Locate the cell with the specified text and output its [x, y] center coordinate. 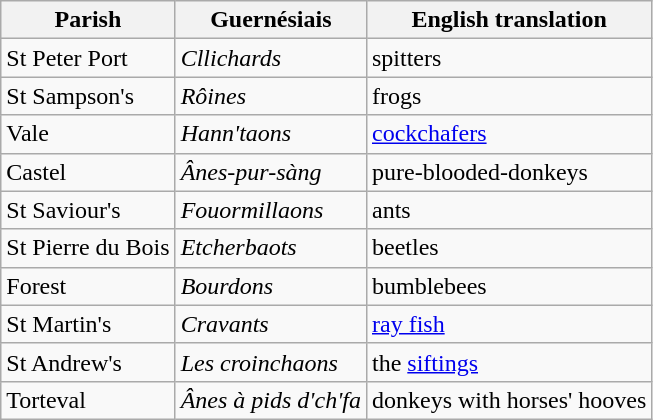
ray fish [508, 324]
St Sampson's [88, 96]
Ânes à pids d'ch'fa [270, 400]
donkeys with horses' hooves [508, 400]
Hann'taons [270, 134]
Vale [88, 134]
St Pierre du Bois [88, 248]
Parish [88, 20]
Forest [88, 286]
Bourdons [270, 286]
St Martin's [88, 324]
bumblebees [508, 286]
Cllichards [270, 58]
Etcherbaots [270, 248]
Rôines [270, 96]
Cravants [270, 324]
beetles [508, 248]
pure-blooded-donkeys [508, 172]
cockchafers [508, 134]
St Peter Port [88, 58]
English translation [508, 20]
Les croinchaons [270, 362]
spitters [508, 58]
Castel [88, 172]
the siftings [508, 362]
St Andrew's [88, 362]
Ânes-pur-sàng [270, 172]
ants [508, 210]
Torteval [88, 400]
frogs [508, 96]
Guernésiais [270, 20]
St Saviour's [88, 210]
Fouormillaons [270, 210]
